Return [X, Y] of the center of cell containing provided text 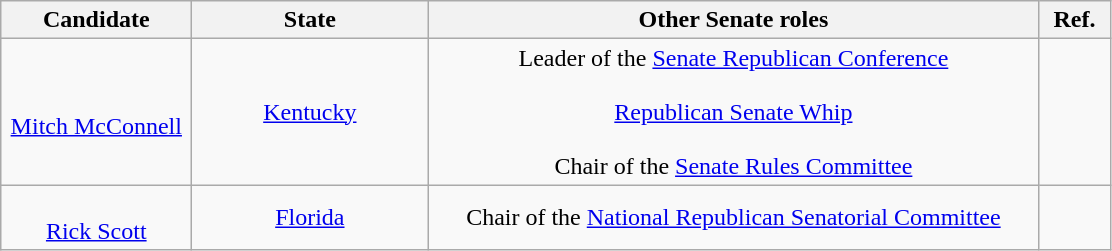
Mitch McConnell [96, 112]
Leader of the Senate Republican ConferenceRepublican Senate WhipChair of the Senate Rules Committee [734, 112]
State [310, 20]
Chair of the National Republican Senatorial Committee [734, 218]
Florida [310, 218]
Candidate [96, 20]
Rick Scott [96, 218]
Other Senate roles [734, 20]
Kentucky [310, 112]
Ref. [1074, 20]
